From the cell containing the given text, extract its center point as (X, Y) coordinate. 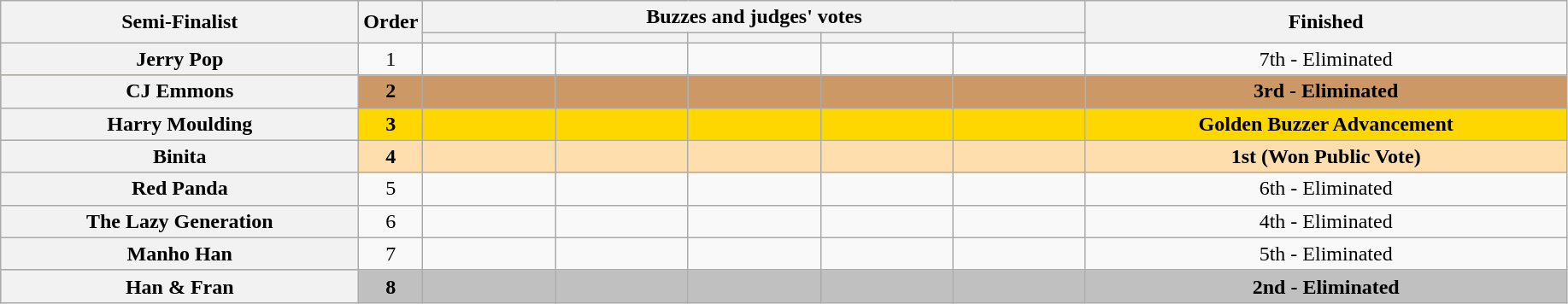
Binita (179, 156)
1 (391, 59)
6th - Eliminated (1326, 189)
3 (391, 124)
1st (Won Public Vote) (1326, 156)
Manho Han (179, 254)
8 (391, 286)
7th - Eliminated (1326, 59)
CJ Emmons (179, 91)
5 (391, 189)
4 (391, 156)
The Lazy Generation (179, 221)
Semi-Finalist (179, 22)
5th - Eliminated (1326, 254)
7 (391, 254)
4th - Eliminated (1326, 221)
Golden Buzzer Advancement (1326, 124)
Order (391, 22)
3rd - Eliminated (1326, 91)
Jerry Pop (179, 59)
Harry Moulding (179, 124)
6 (391, 221)
2nd - Eliminated (1326, 286)
Red Panda (179, 189)
2 (391, 91)
Finished (1326, 22)
Buzzes and judges' votes (754, 17)
Han & Fran (179, 286)
